Find where the given text appears and provide that cell's center as [x, y] coordinate. 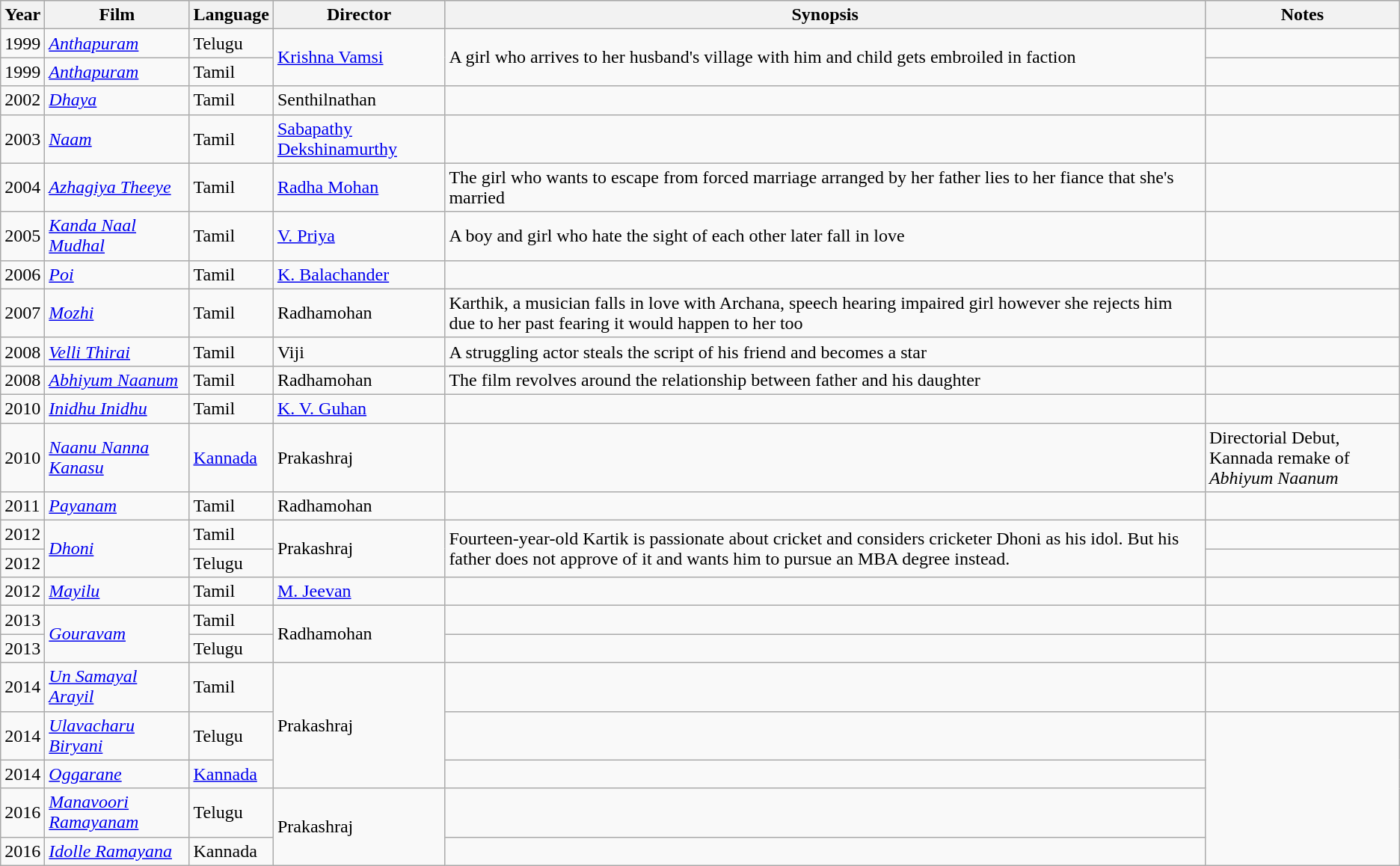
2003 [22, 139]
Notes [1302, 15]
2005 [22, 236]
Poi [117, 274]
K. V. Guhan [359, 408]
Velli Thirai [117, 351]
Director [359, 15]
V. Priya [359, 236]
Sabapathy Dekshinamurthy [359, 139]
The film revolves around the relationship between father and his daughter [826, 380]
Inidhu Inidhu [117, 408]
Azhagiya Theeye [117, 187]
A boy and girl who hate the sight of each other later fall in love [826, 236]
Kanda Naal Mudhal [117, 236]
Naam [117, 139]
A struggling actor steals the script of his friend and becomes a star [826, 351]
Ulavacharu Biryani [117, 736]
Mozhi [117, 313]
Viji [359, 351]
The girl who wants to escape from forced marriage arranged by her father lies to her fiance that she's married [826, 187]
Synopsis [826, 15]
Senthilnathan [359, 100]
Un Samayal Arayil [117, 687]
2004 [22, 187]
A girl who arrives to her husband's village with him and child gets embroiled in faction [826, 58]
Payanam [117, 506]
K. Balachander [359, 274]
Manavoori Ramayanam [117, 812]
Idolle Ramayana [117, 851]
Film [117, 15]
Mayilu [117, 592]
Dhaya [117, 100]
Naanu Nanna Kanasu [117, 458]
Abhiyum Naanum [117, 380]
2006 [22, 274]
Krishna Vamsi [359, 58]
Directorial Debut,Kannada remake of Abhiyum Naanum [1302, 458]
Dhoni [117, 549]
Gouravam [117, 634]
2002 [22, 100]
2011 [22, 506]
Language [231, 15]
Year [22, 15]
M. Jeevan [359, 592]
2007 [22, 313]
Radha Mohan [359, 187]
Oggarane [117, 774]
